Output the [X, Y] coordinate of the center of the cell containing the given text.  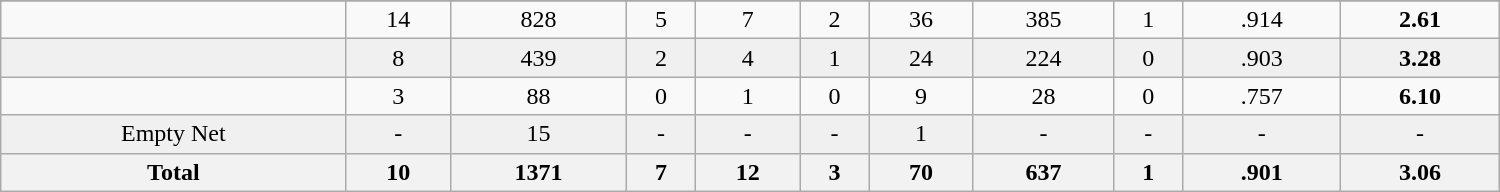
70 [922, 172]
24 [922, 58]
14 [398, 20]
224 [1043, 58]
4 [748, 58]
6.10 [1420, 96]
.914 [1262, 20]
8 [398, 58]
637 [1043, 172]
1371 [538, 172]
2.61 [1420, 20]
12 [748, 172]
Total [174, 172]
.903 [1262, 58]
385 [1043, 20]
9 [922, 96]
15 [538, 134]
.901 [1262, 172]
5 [662, 20]
28 [1043, 96]
36 [922, 20]
.757 [1262, 96]
88 [538, 96]
439 [538, 58]
3.06 [1420, 172]
10 [398, 172]
828 [538, 20]
Empty Net [174, 134]
3.28 [1420, 58]
